Return [X, Y] of the center of cell containing provided text 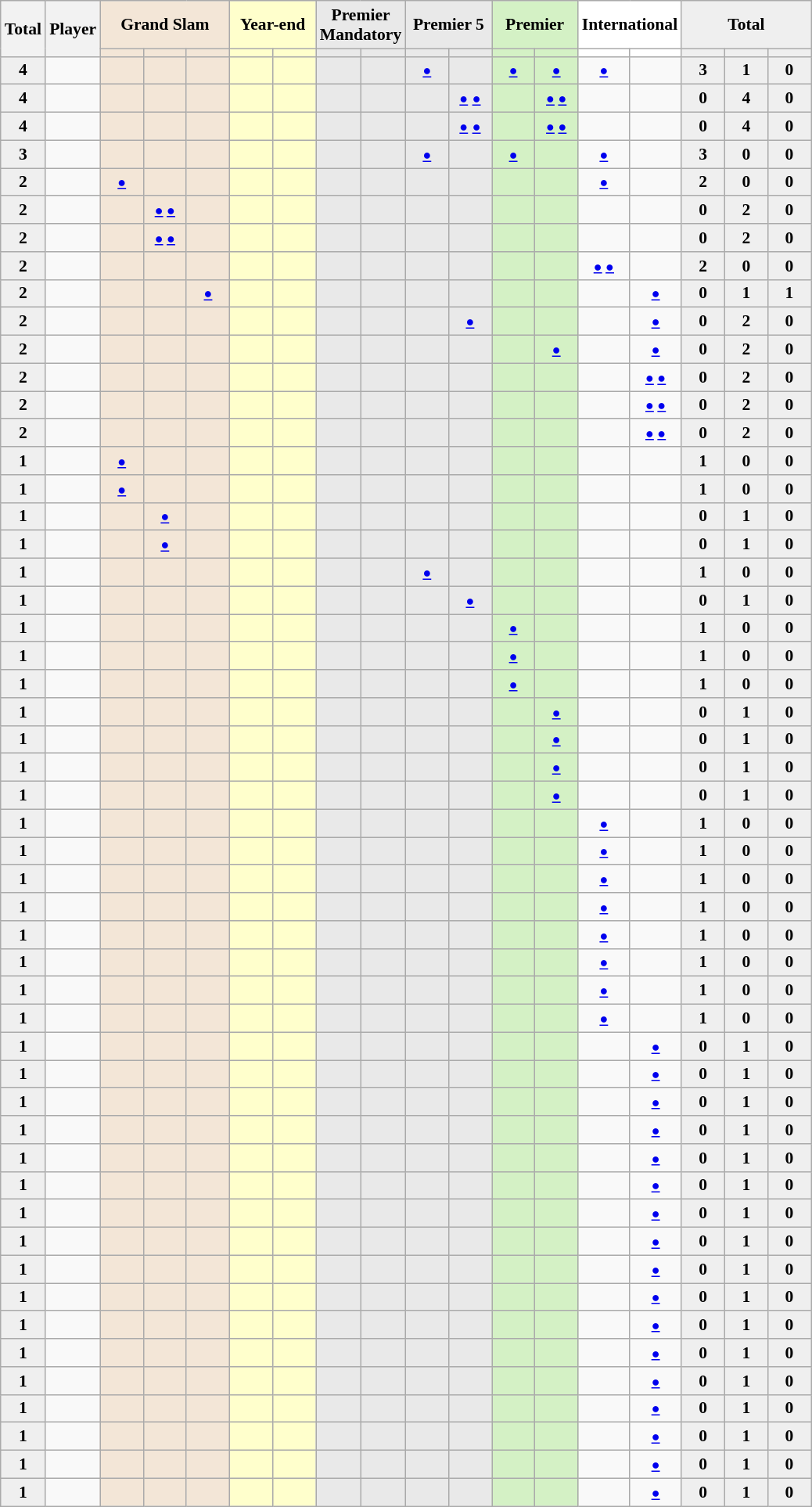
Year-end [273, 25]
Premier 5 [448, 25]
Player [73, 28]
Grand Slam [164, 25]
International [630, 25]
Premier Mandatory [361, 25]
Premier [534, 25]
